From the cell containing the given text, extract its center point as [x, y] coordinate. 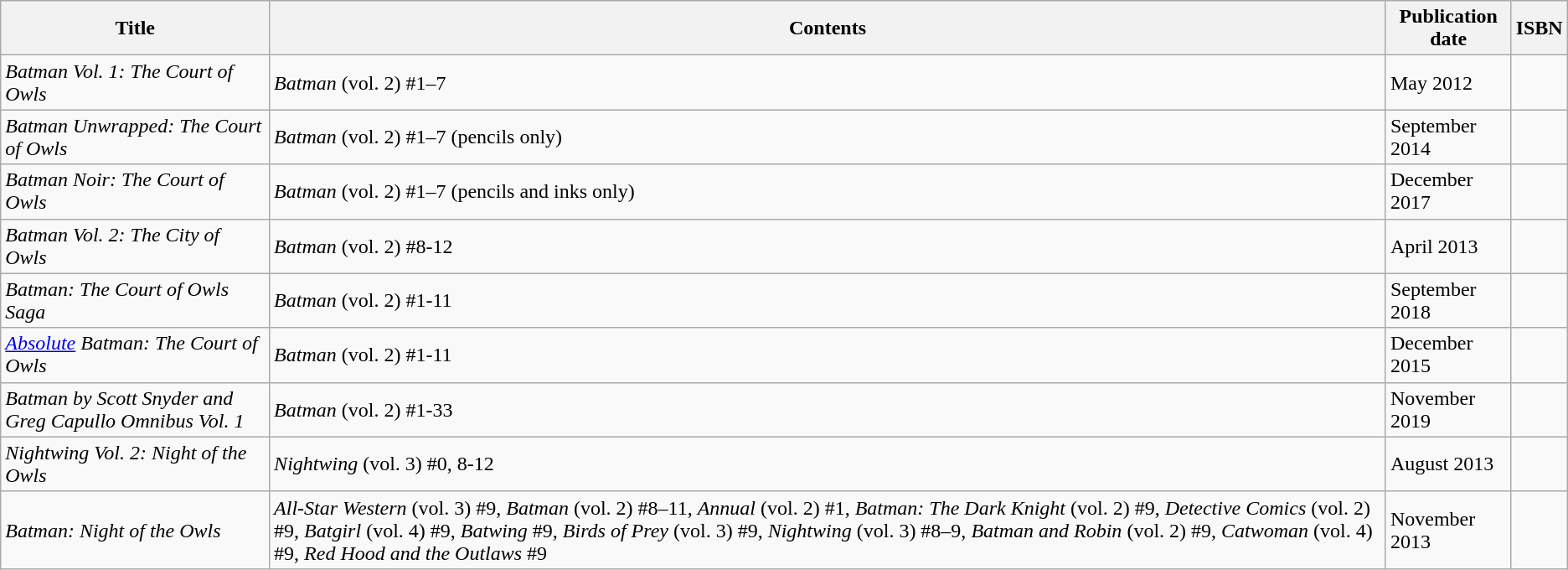
Batman Vol. 2: The City of Owls [136, 246]
Contents [828, 28]
Title [136, 28]
April 2013 [1448, 246]
Batman (vol. 2) #1-33 [828, 409]
Batman Vol. 1: The Court of Owls [136, 82]
August 2013 [1448, 464]
Batman (vol. 2) #8-12 [828, 246]
Absolute Batman: The Court of Owls [136, 355]
Batman by Scott Snyder and Greg Capullo Omnibus Vol. 1 [136, 409]
Batman (vol. 2) #1–7 (pencils only) [828, 137]
Batman Noir: The Court of Owls [136, 191]
December 2017 [1448, 191]
December 2015 [1448, 355]
Nightwing Vol. 2: Night of the Owls [136, 464]
Nightwing (vol. 3) #0, 8-12 [828, 464]
November 2019 [1448, 409]
Batman (vol. 2) #1–7 (pencils and inks only) [828, 191]
Batman Unwrapped: The Court of Owls [136, 137]
Batman: The Court of Owls Saga [136, 300]
September 2014 [1448, 137]
May 2012 [1448, 82]
November 2013 [1448, 530]
Batman (vol. 2) #1–7 [828, 82]
September 2018 [1448, 300]
Batman: Night of the Owls [136, 530]
ISBN [1540, 28]
Publication date [1448, 28]
